Determine the (X, Y) coordinate at the center of the cell enclosing the given text.  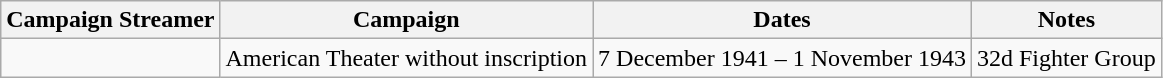
32d Fighter Group (1066, 58)
American Theater without inscription (406, 58)
7 December 1941 – 1 November 1943 (782, 58)
Notes (1066, 20)
Campaign (406, 20)
Dates (782, 20)
Campaign Streamer (110, 20)
